Locate the cell with the specified text and output its (x, y) center coordinate. 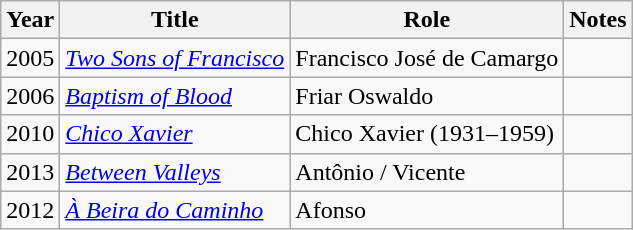
Francisco José de Camargo (427, 58)
2010 (30, 134)
2012 (30, 210)
À Beira do Caminho (175, 210)
2013 (30, 172)
Baptism of Blood (175, 96)
Role (427, 20)
Afonso (427, 210)
2006 (30, 96)
Two Sons of Francisco (175, 58)
Friar Oswaldo (427, 96)
Title (175, 20)
Chico Xavier (175, 134)
Antônio / Vicente (427, 172)
2005 (30, 58)
Year (30, 20)
Chico Xavier (1931–1959) (427, 134)
Notes (598, 20)
Between Valleys (175, 172)
